Output the [X, Y] coordinate of the center of the cell containing the given text.  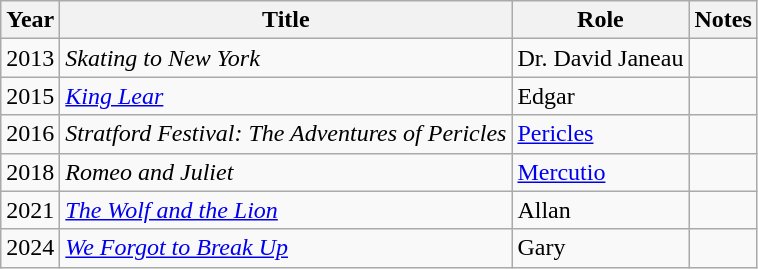
Pericles [600, 134]
The Wolf and the Lion [286, 210]
Stratford Festival: The Adventures of Pericles [286, 134]
King Lear [286, 96]
2015 [30, 96]
2018 [30, 172]
We Forgot to Break Up [286, 248]
2013 [30, 58]
Allan [600, 210]
Romeo and Juliet [286, 172]
Mercutio [600, 172]
Dr. David Janeau [600, 58]
2021 [30, 210]
Role [600, 20]
Title [286, 20]
Edgar [600, 96]
Gary [600, 248]
2016 [30, 134]
Year [30, 20]
Skating to New York [286, 58]
2024 [30, 248]
Notes [723, 20]
